Output the [x, y] coordinate of the center of the cell containing the given text.  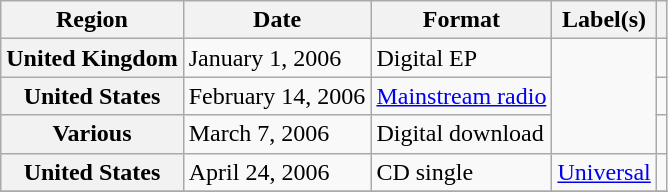
February 14, 2006 [277, 96]
March 7, 2006 [277, 134]
Digital EP [462, 58]
April 24, 2006 [277, 172]
Digital download [462, 134]
Mainstream radio [462, 96]
United Kingdom [92, 58]
Various [92, 134]
January 1, 2006 [277, 58]
Format [462, 20]
Date [277, 20]
Universal [604, 172]
Label(s) [604, 20]
CD single [462, 172]
Region [92, 20]
